Determine the [X, Y] coordinate at the center of the cell enclosing the given text.  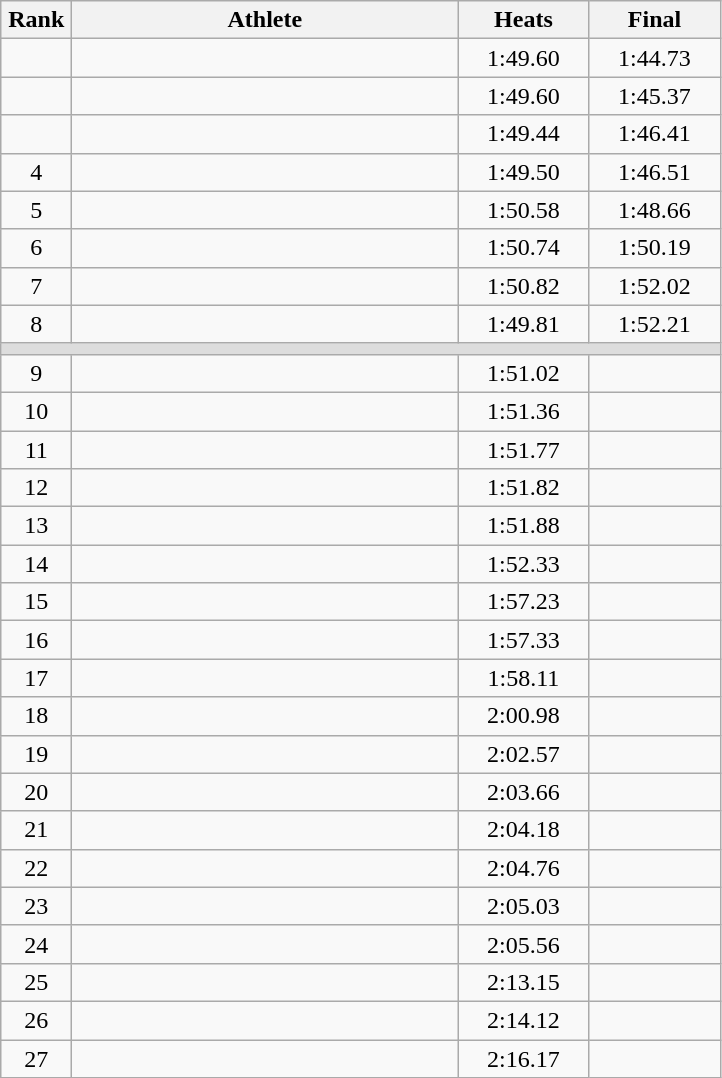
2:03.66 [524, 792]
11 [36, 449]
1:57.33 [524, 640]
1:52.33 [524, 564]
Rank [36, 20]
1:50.19 [654, 248]
1:46.51 [654, 172]
4 [36, 172]
1:49.81 [524, 324]
1:58.11 [524, 678]
1:49.44 [524, 134]
Athlete [265, 20]
24 [36, 944]
25 [36, 982]
2:05.03 [524, 906]
1:48.66 [654, 210]
1:51.77 [524, 449]
19 [36, 754]
2:02.57 [524, 754]
26 [36, 1020]
1:52.02 [654, 286]
22 [36, 868]
14 [36, 564]
18 [36, 716]
27 [36, 1059]
1:45.37 [654, 96]
2:16.17 [524, 1059]
1:57.23 [524, 602]
1:46.41 [654, 134]
2:05.56 [524, 944]
9 [36, 373]
20 [36, 792]
1:44.73 [654, 58]
1:51.82 [524, 488]
2:04.18 [524, 830]
17 [36, 678]
23 [36, 906]
1:50.58 [524, 210]
Final [654, 20]
2:00.98 [524, 716]
1:51.02 [524, 373]
1:50.82 [524, 286]
15 [36, 602]
16 [36, 640]
12 [36, 488]
1:49.50 [524, 172]
2:04.76 [524, 868]
10 [36, 411]
6 [36, 248]
8 [36, 324]
2:13.15 [524, 982]
7 [36, 286]
1:51.88 [524, 526]
21 [36, 830]
1:51.36 [524, 411]
Heats [524, 20]
1:52.21 [654, 324]
1:50.74 [524, 248]
2:14.12 [524, 1020]
5 [36, 210]
13 [36, 526]
